From the cell containing the given text, extract its center point as (x, y) coordinate. 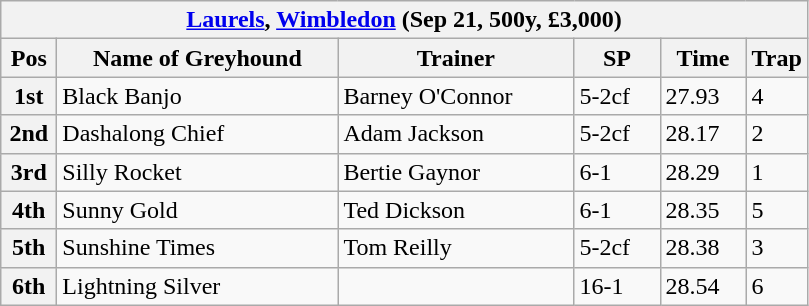
Sunny Gold (198, 210)
Pos (29, 58)
2nd (29, 134)
4th (29, 210)
28.17 (703, 134)
4 (776, 96)
28.54 (703, 286)
Time (703, 58)
Laurels, Wimbledon (Sep 21, 500y, £3,000) (404, 20)
1st (29, 96)
Sunshine Times (198, 248)
5 (776, 210)
Name of Greyhound (198, 58)
Bertie Gaynor (456, 172)
3 (776, 248)
Trap (776, 58)
28.38 (703, 248)
Black Banjo (198, 96)
Adam Jackson (456, 134)
27.93 (703, 96)
3rd (29, 172)
1 (776, 172)
6th (29, 286)
Ted Dickson (456, 210)
6 (776, 286)
16-1 (617, 286)
SP (617, 58)
Barney O'Connor (456, 96)
Silly Rocket (198, 172)
Tom Reilly (456, 248)
28.29 (703, 172)
Dashalong Chief (198, 134)
Trainer (456, 58)
2 (776, 134)
5th (29, 248)
Lightning Silver (198, 286)
28.35 (703, 210)
